Return the [X, Y] coordinate for the center point of the cell that contains the specified text.  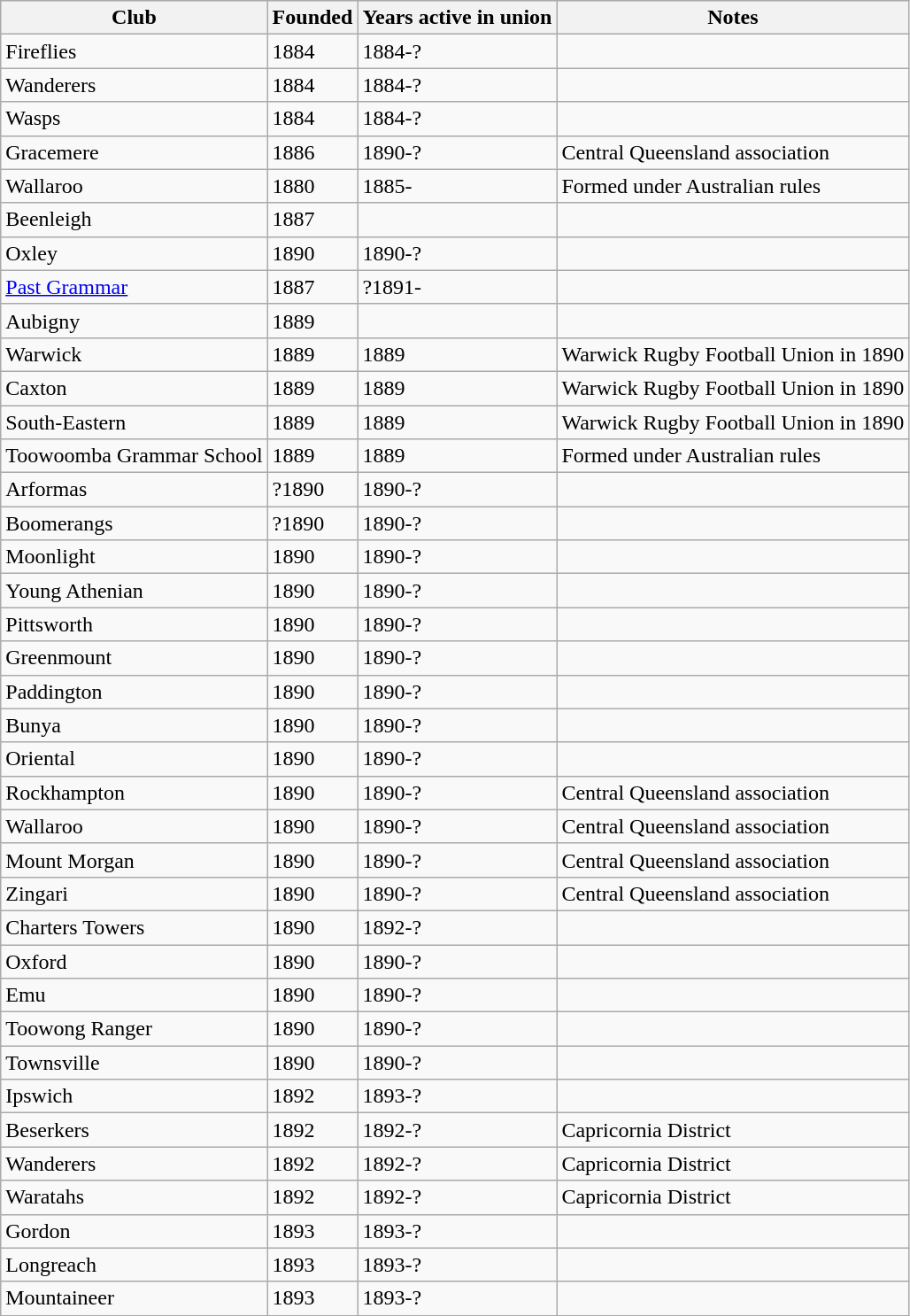
1880 [312, 186]
Aubigny [135, 321]
Warwick [135, 354]
Years active in union [457, 18]
Oriental [135, 759]
1886 [312, 152]
South-Eastern [135, 422]
?1891- [457, 287]
Notes [733, 18]
Fireflies [135, 51]
Ipswich [135, 1096]
Young Athenian [135, 591]
Townsville [135, 1063]
Longreach [135, 1265]
Past Grammar [135, 287]
Mount Morgan [135, 860]
Greenmount [135, 658]
Founded [312, 18]
Boomerangs [135, 523]
Club [135, 18]
Bunya [135, 725]
Moonlight [135, 557]
1885- [457, 186]
Charters Towers [135, 927]
Wasps [135, 119]
Beserkers [135, 1130]
Emu [135, 995]
Caxton [135, 388]
Gracemere [135, 152]
Oxley [135, 253]
Paddington [135, 692]
Toowong Ranger [135, 1029]
Beenleigh [135, 220]
Zingari [135, 894]
Gordon [135, 1231]
Waratahs [135, 1197]
Rockhampton [135, 793]
Toowoomba Grammar School [135, 456]
Arformas [135, 490]
Mountaineer [135, 1298]
Oxford [135, 961]
Pittsworth [135, 624]
